Provide the (X, Y) coordinate of the cell's center where the given text is located.  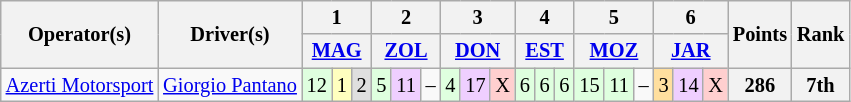
286 (760, 85)
12 (317, 85)
ZOL (406, 51)
EST (545, 51)
17 (475, 85)
Operator(s) (80, 34)
14 (688, 85)
Driver(s) (230, 34)
Rank (820, 34)
Giorgio Pantano (230, 85)
DON (478, 51)
15 (589, 85)
Points (760, 34)
JAR (691, 51)
MOZ (614, 51)
MAG (337, 51)
7th (820, 85)
Azerti Motorsport (80, 85)
